Find where the given text appears and provide that cell's center as [X, Y] coordinate. 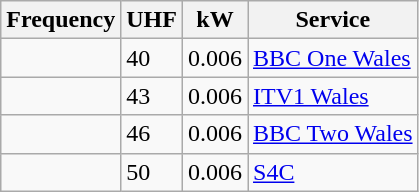
Service [334, 20]
S4C [334, 172]
40 [152, 58]
46 [152, 134]
BBC One Wales [334, 58]
ITV1 Wales [334, 96]
Frequency [61, 20]
50 [152, 172]
43 [152, 96]
UHF [152, 20]
kW [214, 20]
BBC Two Wales [334, 134]
